Scan for the cell matching the given text and deliver its [x, y] coordinate at center. 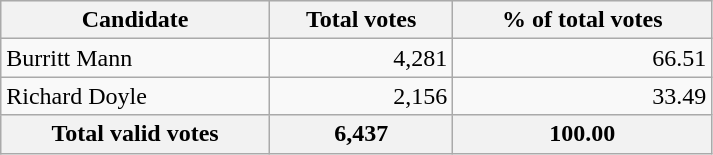
Total votes [360, 20]
Burritt Mann [136, 58]
66.51 [582, 58]
4,281 [360, 58]
Candidate [136, 20]
2,156 [360, 96]
6,437 [360, 134]
100.00 [582, 134]
% of total votes [582, 20]
Total valid votes [136, 134]
Richard Doyle [136, 96]
33.49 [582, 96]
